Search for the cell housing the specified text and yield its [X, Y] center coordinate. 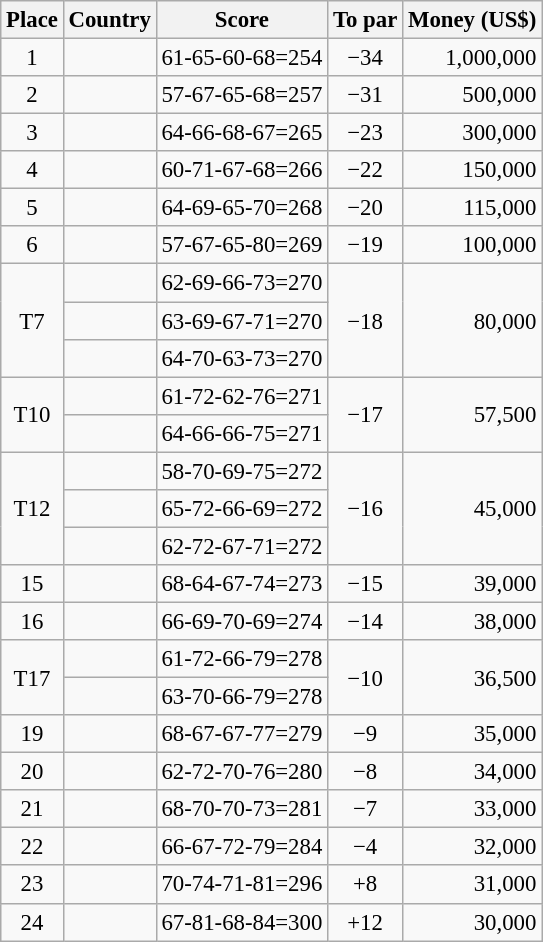
30,000 [472, 922]
64-70-63-73=270 [242, 358]
−16 [366, 508]
T7 [32, 320]
61-65-60-68=254 [242, 58]
65-72-66-69=272 [242, 509]
20 [32, 772]
−22 [366, 170]
T10 [32, 414]
Score [242, 20]
−19 [366, 245]
39,000 [472, 584]
T12 [32, 508]
500,000 [472, 95]
31,000 [472, 885]
62-72-70-76=280 [242, 772]
−17 [366, 414]
Money (US$) [472, 20]
68-67-67-77=279 [242, 734]
−8 [366, 772]
61-72-62-76=271 [242, 396]
−34 [366, 58]
63-70-66-79=278 [242, 697]
64-69-65-70=268 [242, 208]
15 [32, 584]
−15 [366, 584]
57-67-65-80=269 [242, 245]
24 [32, 922]
70-74-71-81=296 [242, 885]
63-69-67-71=270 [242, 321]
−23 [366, 133]
−7 [366, 809]
5 [32, 208]
64-66-68-67=265 [242, 133]
67-81-68-84=300 [242, 922]
21 [32, 809]
150,000 [472, 170]
4 [32, 170]
6 [32, 245]
−14 [366, 621]
22 [32, 847]
32,000 [472, 847]
64-66-66-75=271 [242, 433]
3 [32, 133]
115,000 [472, 208]
+8 [366, 885]
58-70-69-75=272 [242, 471]
35,000 [472, 734]
1 [32, 58]
62-69-66-73=270 [242, 283]
80,000 [472, 320]
19 [32, 734]
−4 [366, 847]
Place [32, 20]
−9 [366, 734]
T17 [32, 678]
66-69-70-69=274 [242, 621]
+12 [366, 922]
60-71-67-68=266 [242, 170]
45,000 [472, 508]
−10 [366, 678]
62-72-67-71=272 [242, 546]
34,000 [472, 772]
100,000 [472, 245]
2 [32, 95]
16 [32, 621]
1,000,000 [472, 58]
57,500 [472, 414]
66-67-72-79=284 [242, 847]
23 [32, 885]
38,000 [472, 621]
−31 [366, 95]
36,500 [472, 678]
68-64-67-74=273 [242, 584]
−18 [366, 320]
−20 [366, 208]
68-70-70-73=281 [242, 809]
To par [366, 20]
33,000 [472, 809]
57-67-65-68=257 [242, 95]
300,000 [472, 133]
Country [110, 20]
61-72-66-79=278 [242, 659]
